Return the (x, y) coordinate for the center point of the cell that contains the specified text.  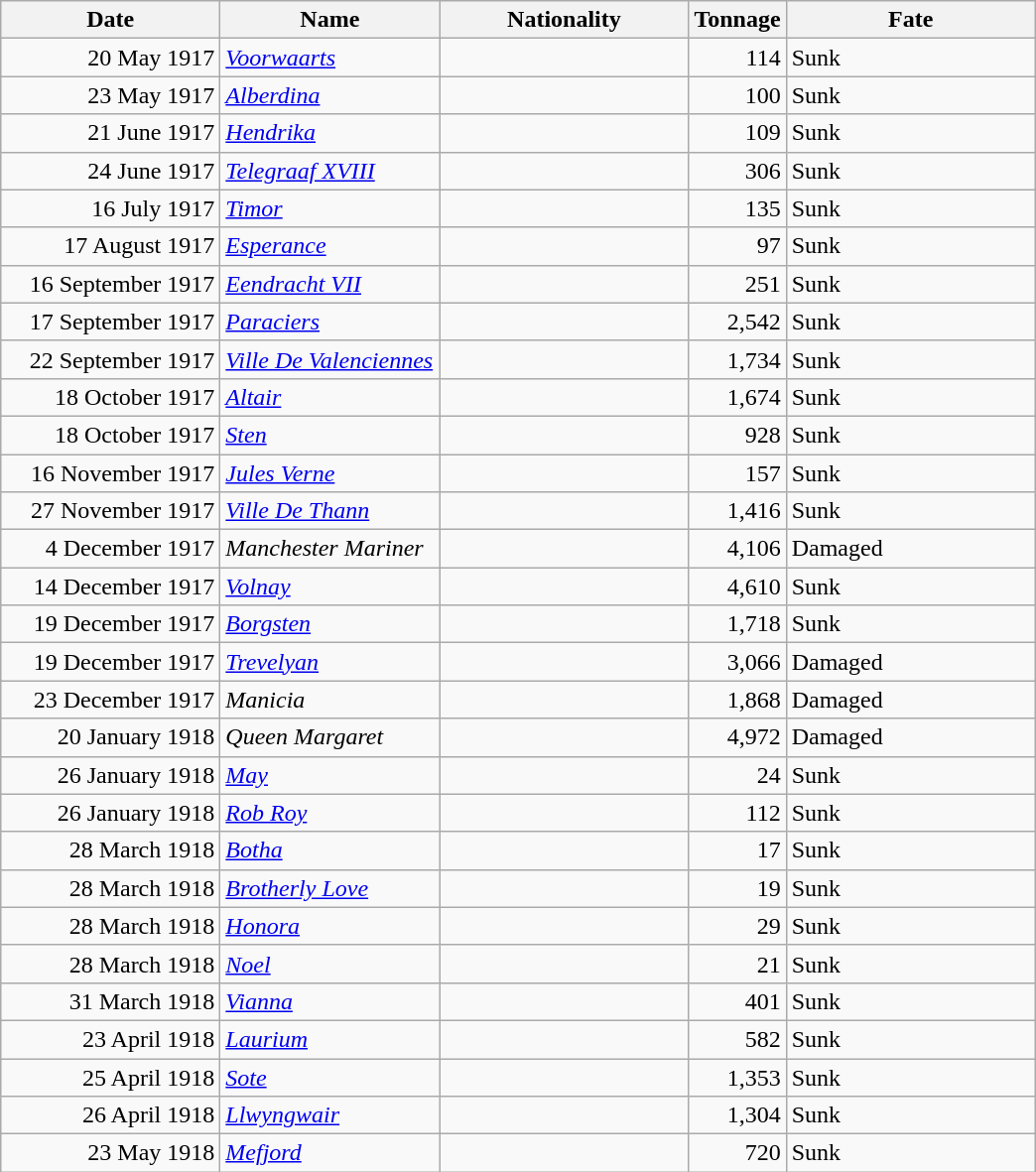
Trevelyan (329, 662)
306 (737, 171)
Honora (329, 926)
Eendracht VII (329, 284)
Esperance (329, 246)
Nationality (564, 20)
Brotherly Love (329, 888)
Altair (329, 397)
21 June 1917 (111, 133)
114 (737, 58)
Paraciers (329, 322)
4 December 1917 (111, 549)
135 (737, 208)
928 (737, 435)
May (329, 775)
Noel (329, 964)
Telegraaf XVIII (329, 171)
Laurium (329, 1039)
4,610 (737, 586)
17 (737, 850)
Date (111, 20)
16 September 1917 (111, 284)
401 (737, 1001)
109 (737, 133)
20 January 1918 (111, 737)
29 (737, 926)
26 April 1918 (111, 1115)
27 November 1917 (111, 511)
Fate (911, 20)
21 (737, 964)
Vianna (329, 1001)
20 May 1917 (111, 58)
720 (737, 1153)
3,066 (737, 662)
4,972 (737, 737)
Hendrika (329, 133)
Volnay (329, 586)
Voorwaarts (329, 58)
17 August 1917 (111, 246)
112 (737, 813)
1,718 (737, 624)
25 April 1918 (111, 1077)
1,304 (737, 1115)
Botha (329, 850)
Jules Verne (329, 473)
24 (737, 775)
23 December 1917 (111, 700)
Manicia (329, 700)
23 May 1918 (111, 1153)
Queen Margaret (329, 737)
100 (737, 95)
22 September 1917 (111, 359)
Borgsten (329, 624)
Sten (329, 435)
1,353 (737, 1077)
157 (737, 473)
Alberdina (329, 95)
Tonnage (737, 20)
4,106 (737, 549)
582 (737, 1039)
Name (329, 20)
Rob Roy (329, 813)
1,868 (737, 700)
1,416 (737, 511)
17 September 1917 (111, 322)
23 April 1918 (111, 1039)
Ville De Thann (329, 511)
Llwyngwair (329, 1115)
97 (737, 246)
31 March 1918 (111, 1001)
19 (737, 888)
Timor (329, 208)
23 May 1917 (111, 95)
24 June 1917 (111, 171)
Ville De Valenciennes (329, 359)
Sote (329, 1077)
1,674 (737, 397)
16 November 1917 (111, 473)
251 (737, 284)
1,734 (737, 359)
Mefjord (329, 1153)
14 December 1917 (111, 586)
2,542 (737, 322)
16 July 1917 (111, 208)
Manchester Mariner (329, 549)
